Locate the cell with the specified text and output its [x, y] center coordinate. 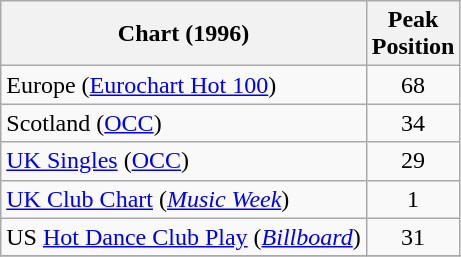
29 [413, 161]
US Hot Dance Club Play (Billboard) [184, 237]
34 [413, 123]
68 [413, 85]
UK Singles (OCC) [184, 161]
1 [413, 199]
PeakPosition [413, 34]
Scotland (OCC) [184, 123]
31 [413, 237]
UK Club Chart (Music Week) [184, 199]
Europe (Eurochart Hot 100) [184, 85]
Chart (1996) [184, 34]
